Return [x, y] of the center of cell containing provided text 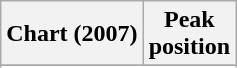
Chart (2007) [72, 34]
Peakposition [189, 34]
